Provide the (X, Y) coordinate of the cell's center where the given text is located.  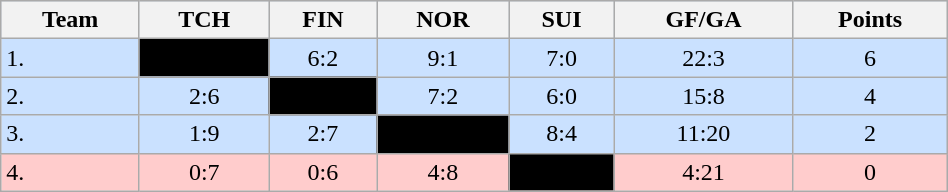
6:2 (323, 58)
1:9 (204, 134)
6:0 (562, 96)
8:4 (562, 134)
2. (70, 96)
22:3 (704, 58)
4 (870, 96)
1. (70, 58)
4:21 (704, 172)
11:20 (704, 134)
Team (70, 20)
2 (870, 134)
2:6 (204, 96)
15:8 (704, 96)
FIN (323, 20)
7:0 (562, 58)
GF/GA (704, 20)
6 (870, 58)
7:2 (443, 96)
4. (70, 172)
TCH (204, 20)
4:8 (443, 172)
SUI (562, 20)
9:1 (443, 58)
0 (870, 172)
0:6 (323, 172)
Points (870, 20)
NOR (443, 20)
3. (70, 134)
2:7 (323, 134)
0:7 (204, 172)
